Return the [X, Y] coordinate for the center point of the cell that contains the specified text.  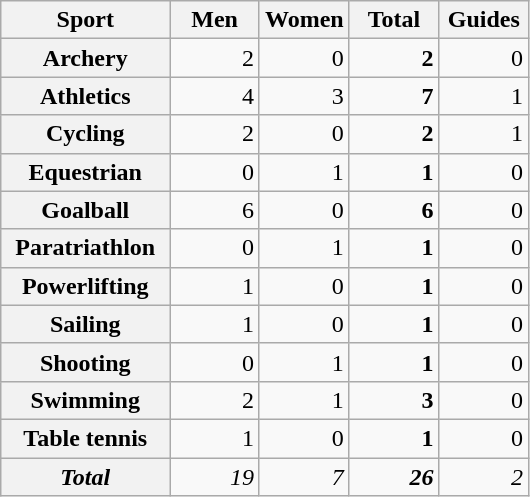
19 [215, 477]
Men [215, 20]
Archery [86, 58]
Sailing [86, 324]
26 [394, 477]
Guides [484, 20]
Shooting [86, 362]
4 [215, 96]
Sport [86, 20]
Athletics [86, 96]
Table tennis [86, 438]
Cycling [86, 134]
Women [304, 20]
Goalball [86, 210]
Swimming [86, 400]
Equestrian [86, 172]
Paratriathlon [86, 248]
Powerlifting [86, 286]
